Locate the cell with the specified text and output its (x, y) center coordinate. 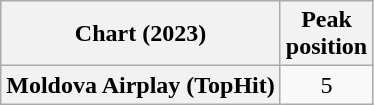
5 (326, 85)
Chart (2023) (141, 34)
Peakposition (326, 34)
Moldova Airplay (TopHit) (141, 85)
